Identify which cell holds the provided text, then report its (X, Y) central coordinate. 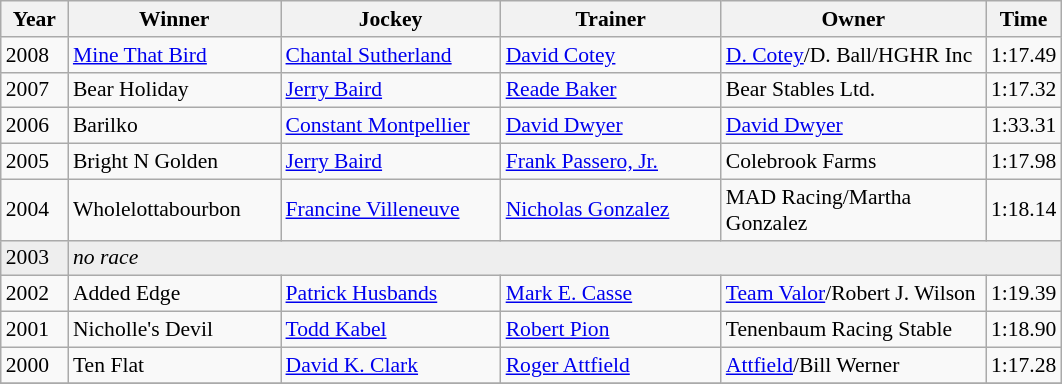
Mark E. Casse (611, 294)
Chantal Sutherland (390, 55)
Bear Stables Ltd. (854, 90)
Winner (174, 19)
D. Cotey/D. Ball/HGHR Inc (854, 55)
David Cotey (611, 55)
Ten Flat (174, 365)
Added Edge (174, 294)
1:18.14 (1024, 210)
Barilko (174, 126)
2007 (34, 90)
Francine Villeneuve (390, 210)
Roger Attfield (611, 365)
2005 (34, 162)
Trainer (611, 19)
Frank Passero, Jr. (611, 162)
1:17.98 (1024, 162)
Jockey (390, 19)
2002 (34, 294)
Reade Baker (611, 90)
2006 (34, 126)
Colebrook Farms (854, 162)
1:17.28 (1024, 365)
Wholelottabourbon (174, 210)
2004 (34, 210)
1:17.32 (1024, 90)
Patrick Husbands (390, 294)
2008 (34, 55)
no race (564, 258)
Bright N Golden (174, 162)
2001 (34, 330)
Nicholas Gonzalez (611, 210)
Constant Montpellier (390, 126)
MAD Racing/Martha Gonzalez (854, 210)
Mine That Bird (174, 55)
1:18.90 (1024, 330)
Robert Pion (611, 330)
Owner (854, 19)
Time (1024, 19)
1:33.31 (1024, 126)
Tenenbaum Racing Stable (854, 330)
Year (34, 19)
Team Valor/Robert J. Wilson (854, 294)
2000 (34, 365)
David K. Clark (390, 365)
Todd Kabel (390, 330)
Attfield/Bill Werner (854, 365)
Nicholle's Devil (174, 330)
2003 (34, 258)
1:17.49 (1024, 55)
Bear Holiday (174, 90)
1:19.39 (1024, 294)
